Find where the given text appears and provide that cell's center as (x, y) coordinate. 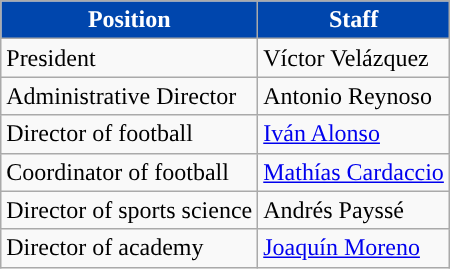
President (130, 58)
Víctor Velázquez (354, 58)
Staff (354, 20)
Iván Alonso (354, 134)
Antonio Reynoso (354, 96)
Administrative Director (130, 96)
Director of academy (130, 248)
Joaquín Moreno (354, 248)
Andrés Payssé (354, 210)
Director of football (130, 134)
Position (130, 20)
Director of sports science (130, 210)
Mathías Cardaccio (354, 172)
Coordinator of football (130, 172)
